Return [X, Y] of the center of cell containing provided text 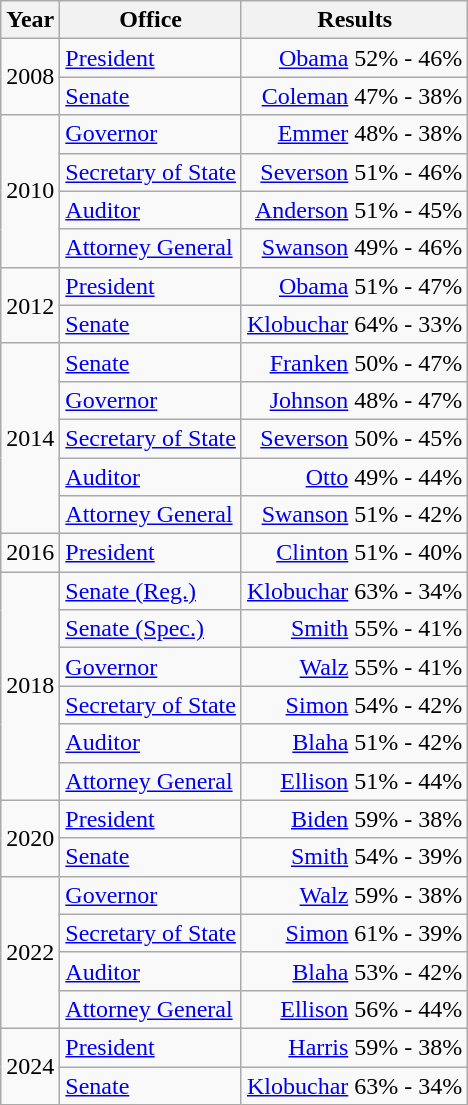
2024 [30, 1066]
Simon 54% - 42% [354, 705]
Blaha 51% - 42% [354, 743]
Clinton 51% - 40% [354, 553]
Blaha 53% - 42% [354, 971]
2018 [30, 686]
Smith 54% - 39% [354, 857]
Year [30, 20]
Ellison 51% - 44% [354, 781]
Johnson 48% - 47% [354, 400]
2014 [30, 438]
Emmer 48% - 38% [354, 134]
Senate (Reg.) [151, 591]
Klobuchar 64% - 33% [354, 324]
Office [151, 20]
Simon 61% - 39% [354, 933]
Severson 51% - 46% [354, 172]
Harris 59% - 38% [354, 1047]
Swanson 51% - 42% [354, 515]
Biden 59% - 38% [354, 819]
Otto 49% - 44% [354, 477]
Ellison 56% - 44% [354, 1009]
2022 [30, 952]
Walz 55% - 41% [354, 667]
Smith 55% - 41% [354, 629]
Franken 50% - 47% [354, 362]
Results [354, 20]
2010 [30, 191]
Obama 52% - 46% [354, 58]
Severson 50% - 45% [354, 438]
Senate (Spec.) [151, 629]
2012 [30, 305]
Anderson 51% - 45% [354, 210]
Swanson 49% - 46% [354, 248]
Coleman 47% - 38% [354, 96]
2008 [30, 77]
2020 [30, 838]
2016 [30, 553]
Walz 59% - 38% [354, 895]
Obama 51% - 47% [354, 286]
